Locate the cell with the specified text and output its (X, Y) center coordinate. 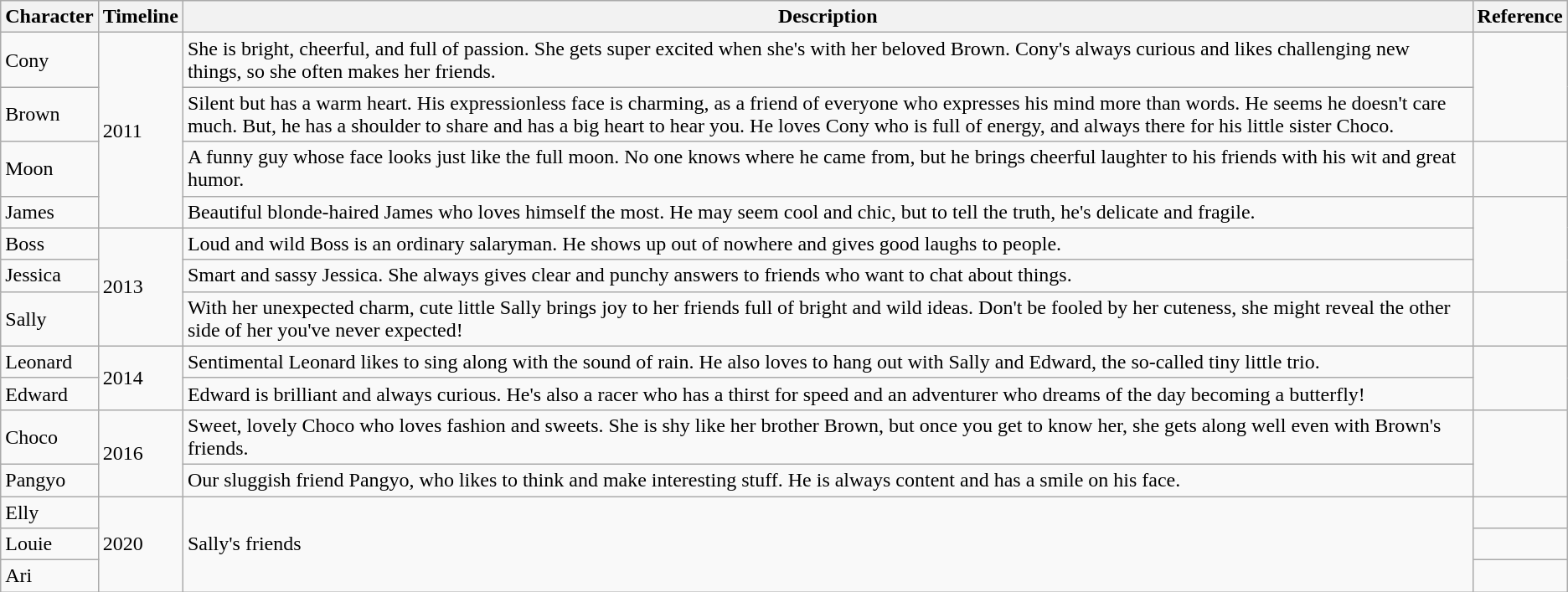
Sally's friends (828, 543)
Boss (49, 244)
Sally (49, 318)
2016 (141, 452)
Louie (49, 544)
Choco (49, 437)
Description (828, 17)
2013 (141, 286)
Jessica (49, 275)
Ari (49, 576)
Cony (49, 60)
James (49, 212)
2014 (141, 378)
Moon (49, 169)
Leonard (49, 362)
Pangyo (49, 480)
2020 (141, 543)
Timeline (141, 17)
Elly (49, 512)
Edward (49, 394)
Beautiful blonde-haired James who loves himself the most. He may seem cool and chic, but to tell the truth, he's delicate and fragile. (828, 212)
Our sluggish friend Pangyo, who likes to think and make interesting stuff. He is always content and has a smile on his face. (828, 480)
Loud and wild Boss is an ordinary salaryman. He shows up out of nowhere and gives good laughs to people. (828, 244)
Edward is brilliant and always curious. He's also a racer who has a thirst for speed and an adventurer who dreams of the day becoming a butterfly! (828, 394)
Smart and sassy Jessica. She always gives clear and punchy answers to friends who want to chat about things. (828, 275)
2011 (141, 131)
Sentimental Leonard likes to sing along with the sound of rain. He also loves to hang out with Sally and Edward, the so-called tiny little trio. (828, 362)
Brown (49, 114)
Character (49, 17)
Reference (1519, 17)
